Identify which cell holds the provided text, then report its (x, y) central coordinate. 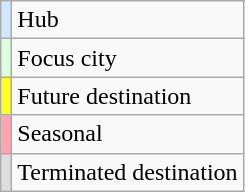
Future destination (128, 96)
Seasonal (128, 134)
Hub (128, 20)
Terminated destination (128, 172)
Focus city (128, 58)
